Find where the given text appears and provide that cell's center as (X, Y) coordinate. 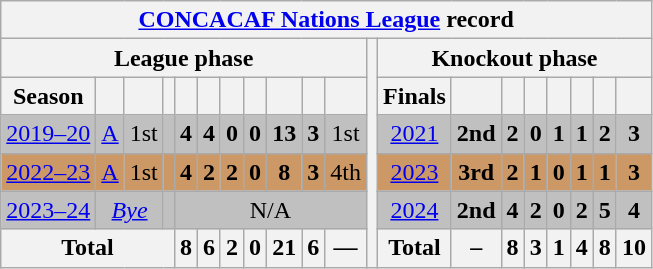
4th (346, 172)
– (476, 248)
2023–24 (48, 210)
N/A (270, 210)
2021 (415, 134)
— (346, 248)
2022–23 (48, 172)
CONCACAF Nations League record (326, 20)
Knockout phase (515, 58)
2023 (415, 172)
2019–20 (48, 134)
21 (284, 248)
Finals (415, 96)
3rd (476, 172)
10 (634, 248)
13 (284, 134)
2024 (415, 210)
Season (48, 96)
League phase (184, 58)
Bye (130, 210)
5 (604, 210)
